Output the (X, Y) coordinate of the center of the cell containing the given text.  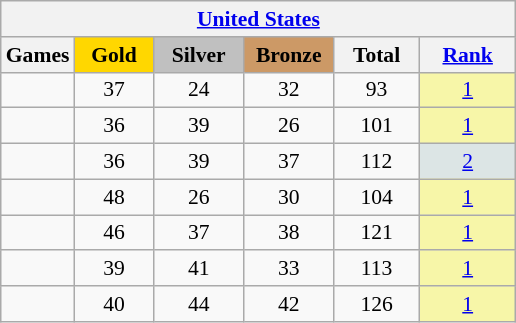
101 (377, 126)
30 (289, 197)
Gold (114, 55)
42 (289, 304)
Bronze (289, 55)
40 (114, 304)
Silver (199, 55)
48 (114, 197)
46 (114, 233)
United States (258, 19)
38 (289, 233)
93 (377, 90)
Rank (468, 55)
32 (289, 90)
33 (289, 269)
Total (377, 55)
44 (199, 304)
2 (468, 162)
121 (377, 233)
126 (377, 304)
104 (377, 197)
113 (377, 269)
24 (199, 90)
41 (199, 269)
Games (38, 55)
112 (377, 162)
